Return the [x, y] coordinate for the center point of the cell that contains the specified text.  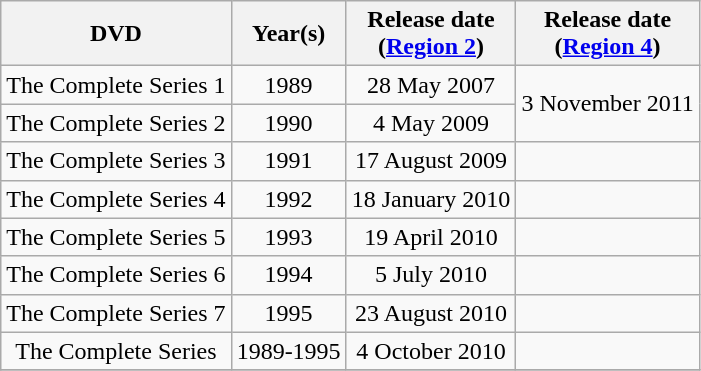
The Complete Series 6 [116, 275]
19 April 2010 [431, 237]
The Complete Series 5 [116, 237]
4 October 2010 [431, 351]
Release date(Region 4) [608, 34]
3 November 2011 [608, 104]
28 May 2007 [431, 85]
The Complete Series 2 [116, 123]
DVD [116, 34]
The Complete Series 4 [116, 199]
18 January 2010 [431, 199]
1990 [288, 123]
17 August 2009 [431, 161]
The Complete Series [116, 351]
1989-1995 [288, 351]
1991 [288, 161]
5 July 2010 [431, 275]
23 August 2010 [431, 313]
The Complete Series 3 [116, 161]
4 May 2009 [431, 123]
1993 [288, 237]
The Complete Series 7 [116, 313]
1995 [288, 313]
1994 [288, 275]
1992 [288, 199]
The Complete Series 1 [116, 85]
Release date(Region 2) [431, 34]
Year(s) [288, 34]
1989 [288, 85]
